Find where the given text appears and provide that cell's center as (x, y) coordinate. 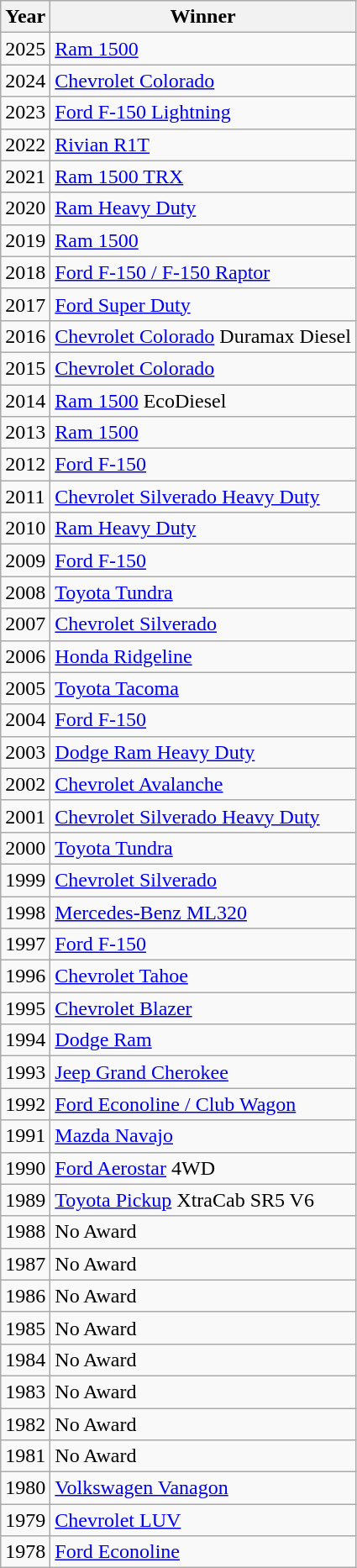
1988 (25, 1232)
2001 (25, 816)
Ford Econoline / Club Wagon (203, 1104)
2017 (25, 304)
1978 (25, 1552)
1997 (25, 944)
2010 (25, 529)
2016 (25, 336)
2008 (25, 592)
2000 (25, 848)
Jeep Grand Cherokee (203, 1072)
2003 (25, 752)
2022 (25, 145)
Chevrolet Tahoe (203, 976)
2007 (25, 624)
Volkswagen Vanagon (203, 1488)
2021 (25, 176)
1987 (25, 1264)
Ford F-150 Lightning (203, 113)
Ram 1500 TRX (203, 176)
1980 (25, 1488)
2025 (25, 49)
2015 (25, 368)
2002 (25, 784)
2018 (25, 272)
2004 (25, 720)
Ford Aerostar 4WD (203, 1168)
Ford F-150 / F-150 Raptor (203, 272)
2005 (25, 688)
1994 (25, 1040)
Honda Ridgeline (203, 656)
2020 (25, 208)
2014 (25, 401)
1993 (25, 1072)
Rivian R1T (203, 145)
Ford Econoline (203, 1552)
Toyota Pickup XtraCab SR5 V6 (203, 1200)
Chevrolet LUV (203, 1520)
Winner (203, 17)
2009 (25, 560)
1979 (25, 1520)
Toyota Tacoma (203, 688)
2013 (25, 433)
Mercedes-Benz ML320 (203, 912)
1996 (25, 976)
1990 (25, 1168)
1989 (25, 1200)
Chevrolet Blazer (203, 1008)
2023 (25, 113)
1983 (25, 1392)
1998 (25, 912)
1995 (25, 1008)
1985 (25, 1328)
1991 (25, 1136)
Chevrolet Colorado Duramax Diesel (203, 336)
1986 (25, 1296)
2024 (25, 81)
Mazda Navajo (203, 1136)
Ford Super Duty (203, 304)
Dodge Ram (203, 1040)
1982 (25, 1424)
Chevrolet Avalanche (203, 784)
2011 (25, 497)
1981 (25, 1456)
1992 (25, 1104)
2019 (25, 240)
1999 (25, 880)
Ram 1500 EcoDiesel (203, 401)
2012 (25, 465)
2006 (25, 656)
1984 (25, 1360)
Dodge Ram Heavy Duty (203, 752)
Year (25, 17)
